For the text-containing cell, return its midpoint in (x, y) coordinate format. 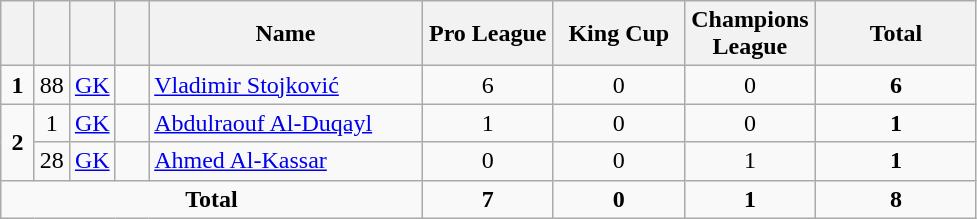
Ahmed Al-Kassar (286, 161)
Name (286, 34)
7 (488, 199)
Champions League (750, 34)
King Cup (618, 34)
Pro League (488, 34)
Vladimir Stojković (286, 85)
8 (896, 199)
Abdulraouf Al-Duqayl (286, 123)
88 (52, 85)
28 (52, 161)
2 (18, 142)
